For the text-containing cell, return its midpoint in (X, Y) coordinate format. 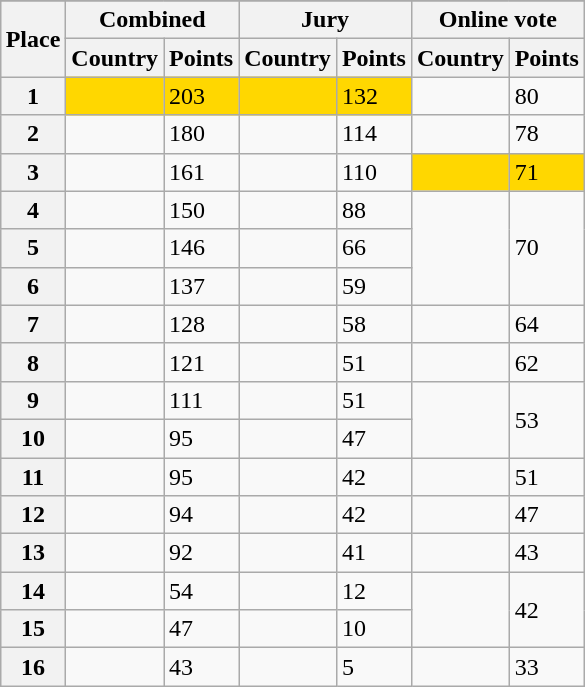
13 (33, 553)
Combined (152, 20)
Place (33, 39)
59 (374, 286)
110 (374, 172)
16 (33, 667)
121 (202, 362)
15 (33, 629)
58 (374, 324)
1 (33, 96)
128 (202, 324)
66 (374, 248)
2 (33, 134)
71 (546, 172)
92 (202, 553)
41 (374, 553)
146 (202, 248)
4 (33, 210)
53 (546, 419)
111 (202, 400)
78 (546, 134)
9 (33, 400)
6 (33, 286)
94 (202, 515)
180 (202, 134)
8 (33, 362)
161 (202, 172)
114 (374, 134)
33 (546, 667)
Jury (326, 20)
62 (546, 362)
150 (202, 210)
11 (33, 477)
14 (33, 591)
70 (546, 248)
Online vote (498, 20)
132 (374, 96)
88 (374, 210)
3 (33, 172)
54 (202, 591)
7 (33, 324)
64 (546, 324)
203 (202, 96)
80 (546, 96)
137 (202, 286)
